Return [X, Y] of the center of cell containing provided text 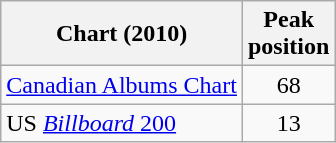
68 [288, 85]
Chart (2010) [122, 34]
Peakposition [288, 34]
13 [288, 123]
US Billboard 200 [122, 123]
Canadian Albums Chart [122, 85]
